Output the [x, y] coordinate of the center of the cell containing the given text.  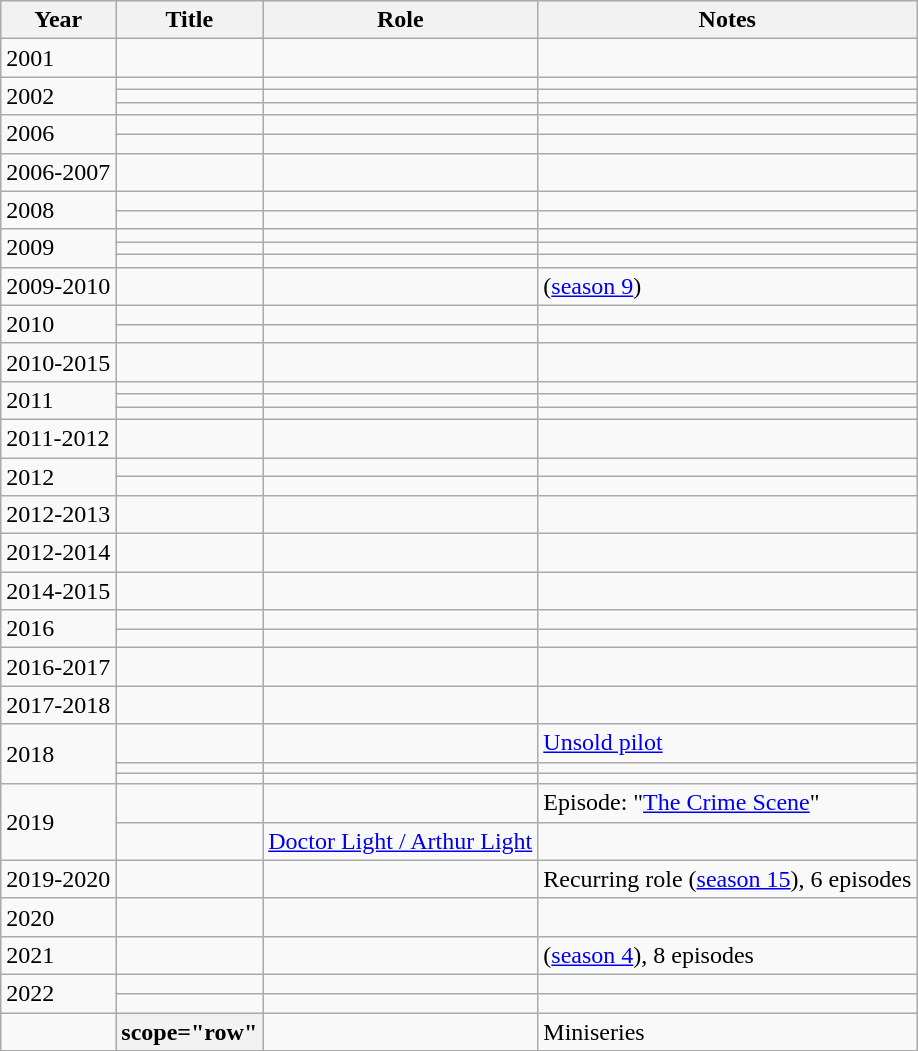
Year [58, 20]
2019-2020 [58, 879]
Miniseries [728, 1031]
2001 [58, 58]
2009-2010 [58, 286]
2018 [58, 754]
2011-2012 [58, 438]
(season 4), 8 episodes [728, 955]
2006-2007 [58, 172]
Doctor Light / Arthur Light [400, 841]
2016 [58, 629]
Recurring role (season 15), 6 episodes [728, 879]
Unsold pilot [728, 743]
2019 [58, 822]
Episode: "The Crime Scene" [728, 803]
2022 [58, 993]
2009 [58, 248]
2002 [58, 96]
2016-2017 [58, 667]
2017-2018 [58, 705]
2012-2013 [58, 515]
2006 [58, 134]
2012 [58, 477]
2012-2014 [58, 553]
2020 [58, 917]
2010 [58, 324]
Notes [728, 20]
Role [400, 20]
2011 [58, 400]
2021 [58, 955]
Title [190, 20]
2010-2015 [58, 362]
2014-2015 [58, 591]
(season 9) [728, 286]
scope="row" [190, 1031]
2008 [58, 210]
